For the text-containing cell, return its midpoint in [x, y] coordinate format. 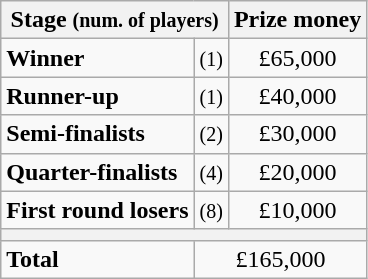
£10,000 [297, 210]
£30,000 [297, 134]
Prize money [297, 20]
£20,000 [297, 172]
Semi-finalists [98, 134]
£165,000 [280, 259]
Quarter-finalists [98, 172]
(2) [211, 134]
(4) [211, 172]
First round losers [98, 210]
Winner [98, 58]
Runner-up [98, 96]
£40,000 [297, 96]
Total [98, 259]
Stage (num. of players) [115, 20]
£65,000 [297, 58]
(8) [211, 210]
